Determine the (X, Y) coordinate at the center of the cell enclosing the given text.  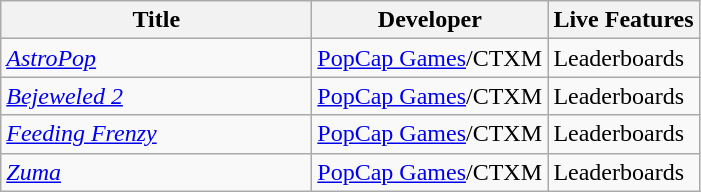
Zuma (156, 172)
AstroPop (156, 58)
Developer (430, 20)
Live Features (624, 20)
Title (156, 20)
Bejeweled 2 (156, 96)
Feeding Frenzy (156, 134)
